Capture the cell that displays the provided text and extract its [x, y] central coordinate. 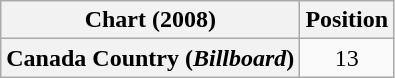
Canada Country (Billboard) [150, 58]
Position [347, 20]
13 [347, 58]
Chart (2008) [150, 20]
